Capture the cell that displays the provided text and extract its (X, Y) central coordinate. 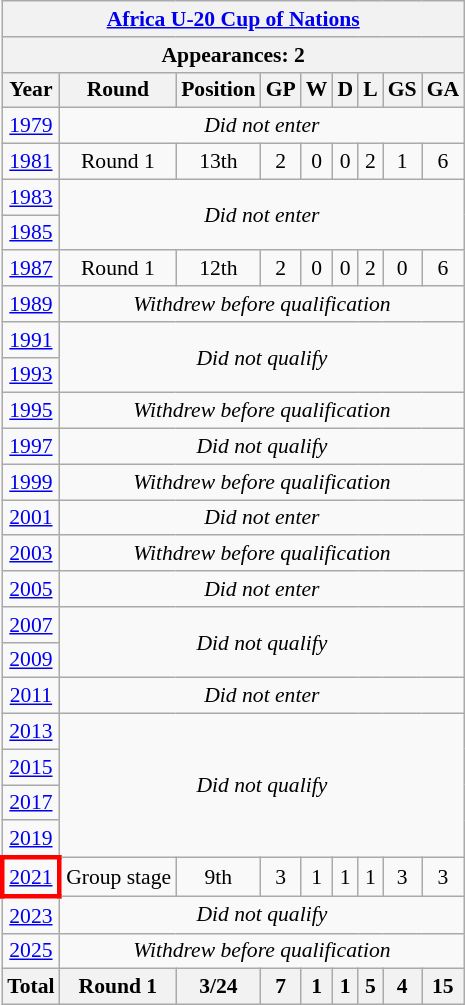
1989 (30, 304)
9th (218, 878)
1985 (30, 233)
GP (281, 90)
15 (444, 987)
12th (218, 269)
1995 (30, 411)
1997 (30, 447)
W (317, 90)
3/24 (218, 987)
2021 (30, 878)
5 (370, 987)
Round (118, 90)
2025 (30, 951)
2005 (30, 589)
GS (402, 90)
4 (402, 987)
2015 (30, 767)
2003 (30, 554)
D (345, 90)
7 (281, 987)
2013 (30, 732)
2023 (30, 914)
1999 (30, 482)
Position (218, 90)
Africa U-20 Cup of Nations (233, 19)
2007 (30, 625)
1987 (30, 269)
13th (218, 162)
2001 (30, 518)
1981 (30, 162)
Total (30, 987)
1991 (30, 340)
2009 (30, 660)
1979 (30, 126)
Appearances: 2 (233, 55)
2011 (30, 696)
GA (444, 90)
2017 (30, 803)
L (370, 90)
1983 (30, 197)
Year (30, 90)
Group stage (118, 878)
2019 (30, 840)
1993 (30, 375)
